Locate the cell with the specified text and output its [X, Y] center coordinate. 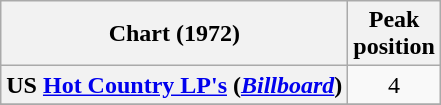
Peakposition [394, 34]
US Hot Country LP's (Billboard) [174, 85]
4 [394, 85]
Chart (1972) [174, 34]
